Output the (X, Y) coordinate of the center of the cell containing the given text.  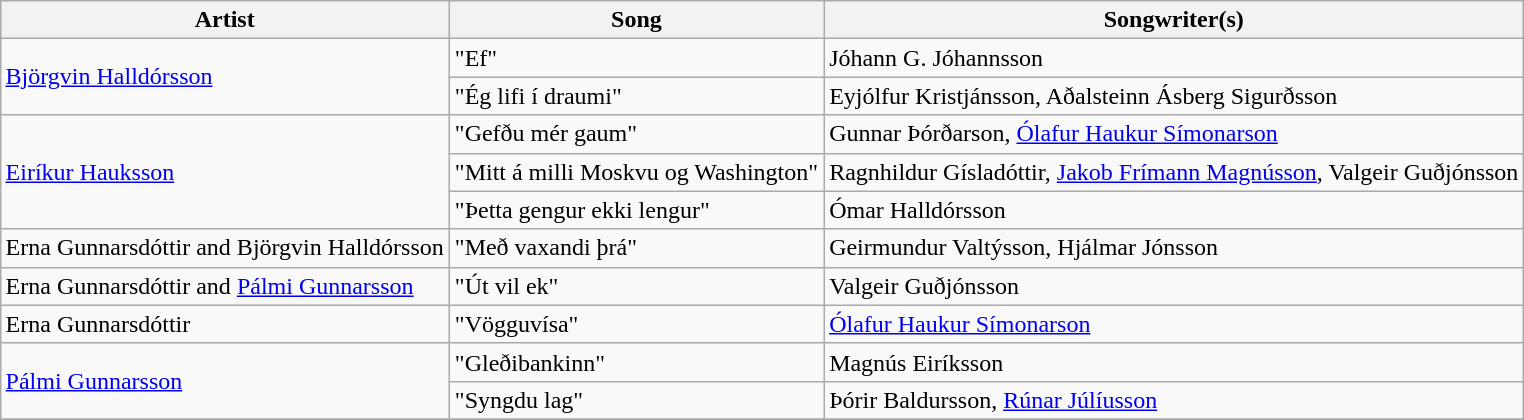
Eyjólfur Kristjánsson, Aðalsteinn Ásberg Sigurðsson (1174, 96)
"Gefðu mér gaum" (636, 134)
Erna Gunnarsdóttir and Björgvin Halldórsson (224, 248)
"Ef" (636, 58)
"Með vaxandi þrá" (636, 248)
Erna Gunnarsdóttir (224, 324)
"Vögguvísa" (636, 324)
Ragnhildur Gísladóttir, Jakob Frímann Magnússon, Valgeir Guðjónsson (1174, 172)
Ólafur Haukur Símonarson (1174, 324)
Þórir Baldursson, Rúnar Júlíusson (1174, 400)
"Syngdu lag" (636, 400)
Erna Gunnarsdóttir and Pálmi Gunnarsson (224, 286)
Artist (224, 20)
Gunnar Þórðarson, Ólafur Haukur Símonarson (1174, 134)
Pálmi Gunnarsson (224, 381)
"Þetta gengur ekki lengur" (636, 210)
Ómar Halldórsson (1174, 210)
"Gleðibankinn" (636, 362)
"Út vil ek" (636, 286)
Eiríkur Hauksson (224, 172)
Geirmundur Valtýsson, Hjálmar Jónsson (1174, 248)
"Mitt á milli Moskvu og Washington" (636, 172)
Songwriter(s) (1174, 20)
Magnús Eiríksson (1174, 362)
Björgvin Halldórsson (224, 77)
"Ég lifi í draumi" (636, 96)
Jóhann G. Jóhannsson (1174, 58)
Song (636, 20)
Valgeir Guðjónsson (1174, 286)
